Provide the [x, y] coordinate of the cell's center where the given text is located.  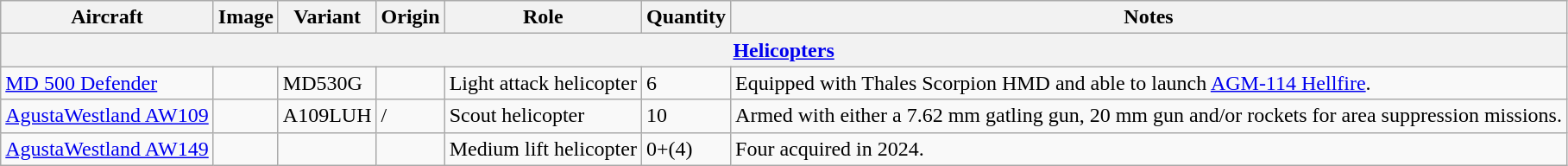
Origin [411, 17]
0+(4) [685, 149]
10 [685, 116]
MD 500 Defender [107, 83]
AgustaWestland AW149 [107, 149]
Helicopters [784, 50]
6 [685, 83]
Role [543, 17]
Armed with either a 7.62 mm gatling gun, 20 mm gun and/or rockets for area suppression missions. [1149, 116]
Four acquired in 2024. [1149, 149]
Equipped with Thales Scorpion HMD and able to launch AGM-114 Hellfire. [1149, 83]
A109LUH [327, 116]
Image [245, 17]
/ [411, 116]
AgustaWestland AW109 [107, 116]
Notes [1149, 17]
Quantity [685, 17]
Aircraft [107, 17]
Scout helicopter [543, 116]
Light attack helicopter [543, 83]
Variant [327, 17]
Medium lift helicopter [543, 149]
MD530G [327, 83]
